Extract the (x, y) coordinate from the center of the cell holding the provided text.  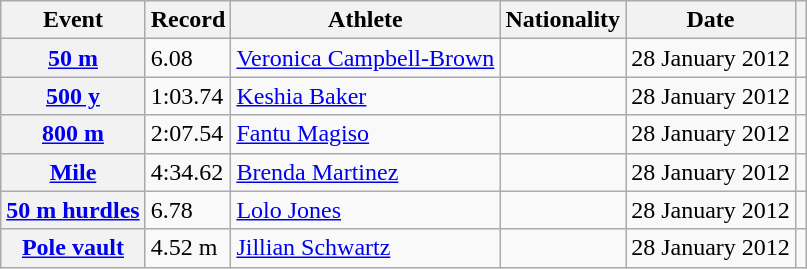
1:03.74 (188, 96)
Record (188, 20)
4:34.62 (188, 172)
Nationality (563, 20)
Pole vault (73, 248)
800 m (73, 134)
Keshia Baker (366, 96)
4.52 m (188, 248)
Jillian Schwartz (366, 248)
Fantu Magiso (366, 134)
Athlete (366, 20)
Mile (73, 172)
6.08 (188, 58)
Veronica Campbell-Brown (366, 58)
2:07.54 (188, 134)
Event (73, 20)
6.78 (188, 210)
Date (711, 20)
50 m hurdles (73, 210)
50 m (73, 58)
Lolo Jones (366, 210)
500 y (73, 96)
Brenda Martinez (366, 172)
